Find where the given text appears and provide that cell's center as [x, y] coordinate. 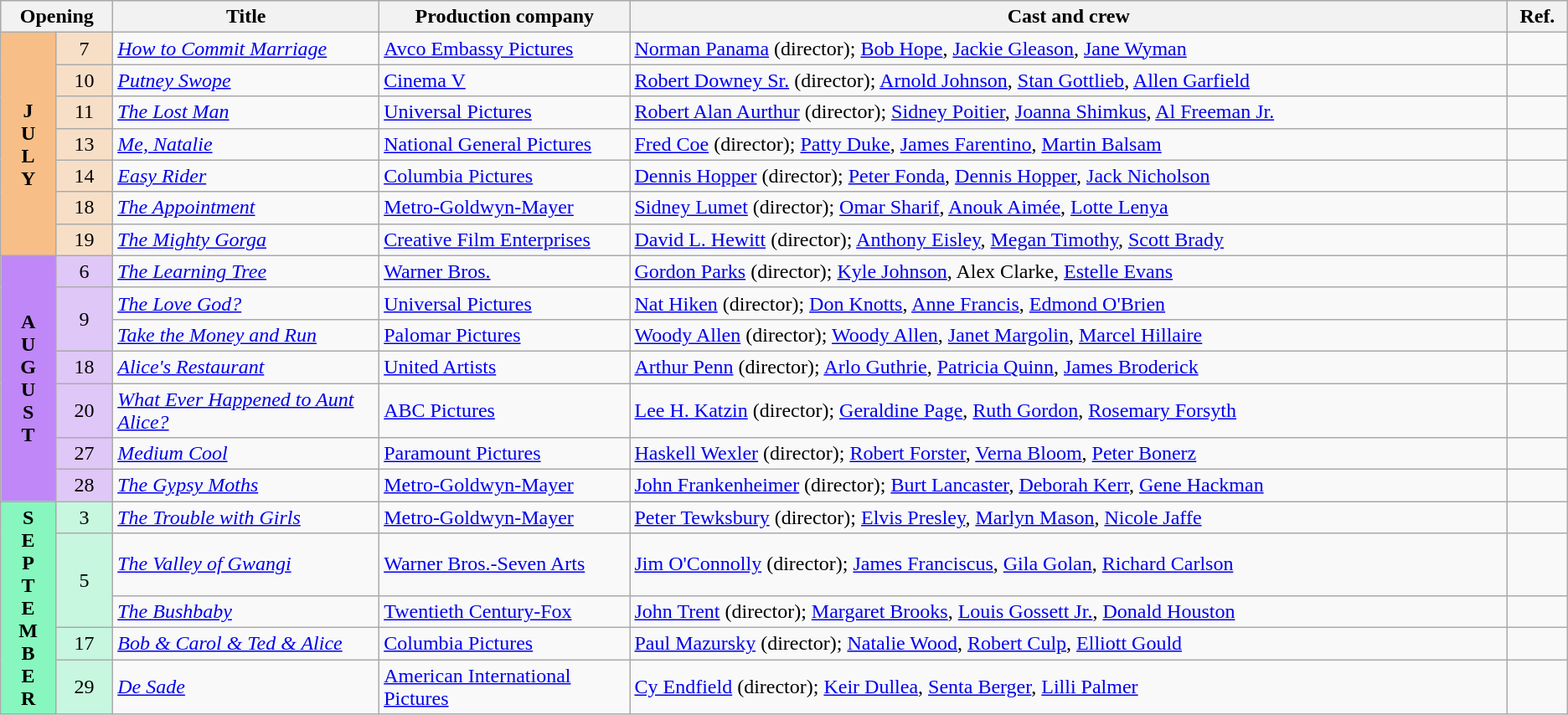
The Trouble with Girls [246, 517]
3 [84, 517]
Alice's Restaurant [246, 367]
What Ever Happened to Aunt Alice? [246, 410]
Production company [504, 17]
Cast and crew [1069, 17]
David L. Hewitt (director); Anthony Eisley, Megan Timothy, Scott Brady [1069, 239]
6 [84, 271]
The Valley of Gwangi [246, 564]
Avco Embassy Pictures [504, 49]
11 [84, 112]
Woody Allen (director); Woody Allen, Janet Margolin, Marcel Hillaire [1069, 335]
Robert Alan Aurthur (director); Sidney Poitier, Joanna Shimkus, Al Freeman Jr. [1069, 112]
Opening [57, 17]
Sidney Lumet (director); Omar Sharif, Anouk Aimée, Lotte Lenya [1069, 208]
Peter Tewksbury (director); Elvis Presley, Marlyn Mason, Nicole Jaffe [1069, 517]
Arthur Penn (director); Arlo Guthrie, Patricia Quinn, James Broderick [1069, 367]
5 [84, 581]
17 [84, 644]
19 [84, 239]
Robert Downey Sr. (director); Arnold Johnson, Stan Gottlieb, Allen Garfield [1069, 80]
AUGUST [28, 378]
Warner Bros.-Seven Arts [504, 564]
Norman Panama (director); Bob Hope, Jackie Gleason, Jane Wyman [1069, 49]
28 [84, 486]
10 [84, 80]
ABC Pictures [504, 410]
The Love God? [246, 303]
Warner Bros. [504, 271]
American International Pictures [504, 687]
Ref. [1538, 17]
JULY [28, 144]
Twentieth Century-Fox [504, 612]
Medium Cool [246, 454]
Jim O'Connolly (director); James Franciscus, Gila Golan, Richard Carlson [1069, 564]
Paul Mazursky (director); Natalie Wood, Robert Culp, Elliott Gould [1069, 644]
14 [84, 176]
De Sade [246, 687]
Paramount Pictures [504, 454]
The Bushbaby [246, 612]
13 [84, 144]
The Gypsy Moths [246, 486]
The Mighty Gorga [246, 239]
29 [84, 687]
The Lost Man [246, 112]
Gordon Parks (director); Kyle Johnson, Alex Clarke, Estelle Evans [1069, 271]
SEPTEMBER [28, 608]
Fred Coe (director); Patty Duke, James Farentino, Martin Balsam [1069, 144]
Bob & Carol & Ted & Alice [246, 644]
Take the Money and Run [246, 335]
Easy Rider [246, 176]
Cy Endfield (director); Keir Dullea, Senta Berger, Lilli Palmer [1069, 687]
John Frankenheimer (director); Burt Lancaster, Deborah Kerr, Gene Hackman [1069, 486]
27 [84, 454]
The Appointment [246, 208]
20 [84, 410]
9 [84, 319]
United Artists [504, 367]
Cinema V [504, 80]
7 [84, 49]
National General Pictures [504, 144]
Me, Natalie [246, 144]
Haskell Wexler (director); Robert Forster, Verna Bloom, Peter Bonerz [1069, 454]
How to Commit Marriage [246, 49]
Palomar Pictures [504, 335]
Dennis Hopper (director); Peter Fonda, Dennis Hopper, Jack Nicholson [1069, 176]
Putney Swope [246, 80]
Creative Film Enterprises [504, 239]
The Learning Tree [246, 271]
Lee H. Katzin (director); Geraldine Page, Ruth Gordon, Rosemary Forsyth [1069, 410]
Nat Hiken (director); Don Knotts, Anne Francis, Edmond O'Brien [1069, 303]
John Trent (director); Margaret Brooks, Louis Gossett Jr., Donald Houston [1069, 612]
Title [246, 17]
